Search for the cell housing the specified text and yield its (X, Y) center coordinate. 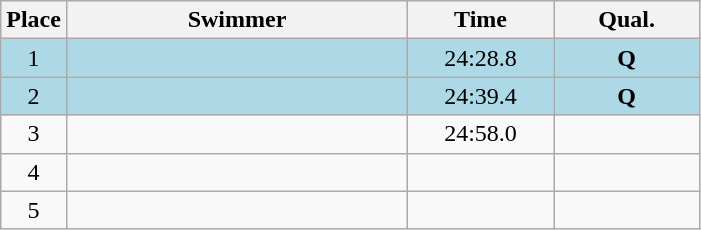
2 (34, 96)
4 (34, 172)
Swimmer (236, 20)
Qual. (627, 20)
3 (34, 134)
Place (34, 20)
24:58.0 (481, 134)
24:28.8 (481, 58)
5 (34, 210)
Time (481, 20)
24:39.4 (481, 96)
1 (34, 58)
